Pinpoint the cell where the given text exists, returning its (x, y) midpoint coordinate. 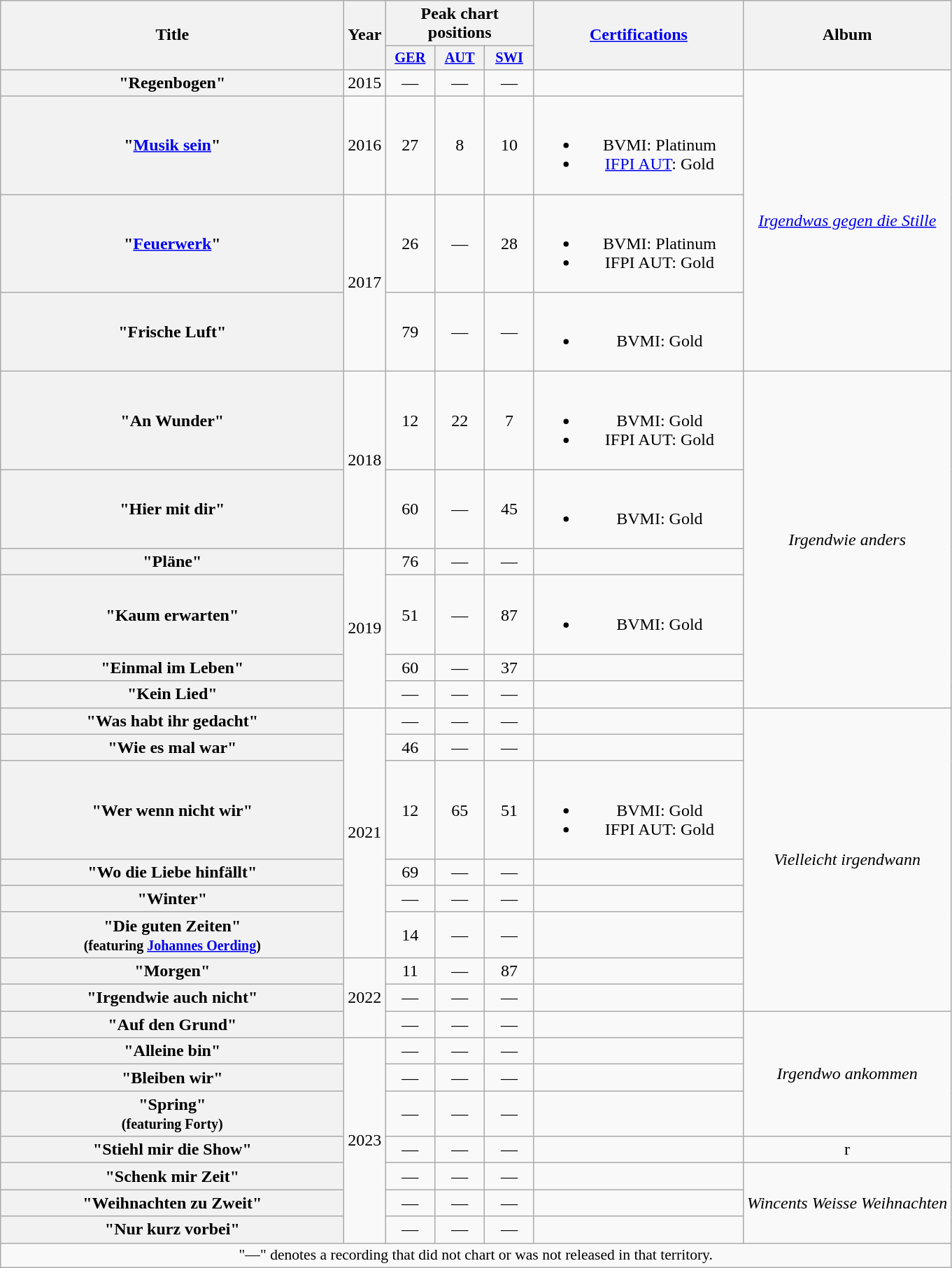
7 (509, 421)
37 (509, 668)
2015 (365, 83)
"Musik sein" (172, 146)
"Alleine bin" (172, 1051)
2019 (365, 628)
"Einmal im Leben" (172, 668)
46 (410, 747)
"Auf den Grund" (172, 1024)
r (846, 1150)
Irgendwie anders (846, 540)
"Weihnachten zu Zweit" (172, 1203)
2018 (365, 460)
Album (846, 35)
Irgendwas gegen die Stille (846, 220)
"Hier mit dir" (172, 509)
"Nur kurz vorbei" (172, 1230)
45 (509, 509)
"Winter" (172, 899)
"Kaum erwarten" (172, 614)
"Spring"(featuring Forty) (172, 1114)
27 (410, 146)
"Was habt ihr gedacht" (172, 721)
GER (410, 58)
Vielleicht irgendwann (846, 859)
69 (410, 872)
"Wo die Liebe hinfällt" (172, 872)
14 (410, 935)
"Irgendwie auch nicht" (172, 998)
79 (410, 332)
Year (365, 35)
2022 (365, 997)
26 (410, 244)
2021 (365, 833)
65 (460, 810)
76 (410, 562)
"Bleiben wir" (172, 1078)
"Morgen" (172, 971)
2016 (365, 146)
"Schenk mir Zeit" (172, 1176)
"Stiehl mir die Show" (172, 1150)
Peak chart positions (460, 24)
Irgendwo ankommen (846, 1073)
"Die guten Zeiten"(featuring Johannes Oerding) (172, 935)
10 (509, 146)
"Feuerwerk" (172, 244)
"Wer wenn nicht wir" (172, 810)
Wincents Weisse Weihnachten (846, 1203)
8 (460, 146)
2017 (365, 283)
AUT (460, 58)
11 (410, 971)
2023 (365, 1141)
Title (172, 35)
"Regenbogen" (172, 83)
"Pläne" (172, 562)
"Frische Luft" (172, 332)
28 (509, 244)
"Wie es mal war" (172, 747)
"—" denotes a recording that did not chart or was not released in that territory. (476, 1255)
"Kein Lied" (172, 694)
Certifications (638, 35)
SWI (509, 58)
"An Wunder" (172, 421)
22 (460, 421)
